Determine the [x, y] coordinate at the center of the cell enclosing the given text.  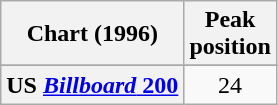
Peakposition [230, 34]
US Billboard 200 [92, 85]
24 [230, 85]
Chart (1996) [92, 34]
